Capture the cell that displays the provided text and extract its (X, Y) central coordinate. 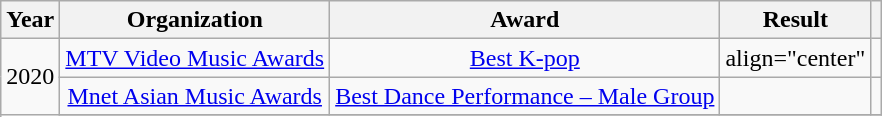
Result (796, 20)
Best K-pop (525, 58)
Best Dance Performance – Male Group (525, 96)
align="center" (796, 58)
Mnet Asian Music Awards (195, 96)
MTV Video Music Awards (195, 58)
Year (30, 20)
Organization (195, 20)
2020 (30, 77)
Award (525, 20)
